Identify which cell holds the provided text, then report its [X, Y] central coordinate. 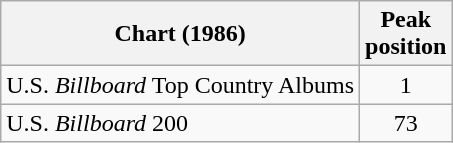
73 [406, 123]
Chart (1986) [180, 34]
1 [406, 85]
U.S. Billboard Top Country Albums [180, 85]
U.S. Billboard 200 [180, 123]
Peakposition [406, 34]
